Capture the cell that displays the provided text and extract its [X, Y] central coordinate. 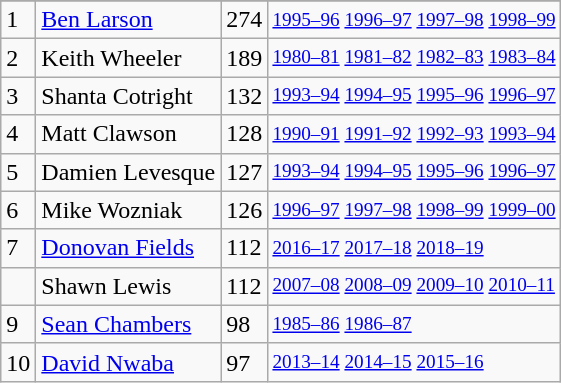
98 [244, 324]
128 [244, 134]
Mike Wozniak [128, 210]
Sean Chambers [128, 324]
1995–96 1996–97 1997–98 1998–99 [414, 20]
Keith Wheeler [128, 58]
1985–86 1986–87 [414, 324]
David Nwaba [128, 362]
Damien Levesque [128, 172]
Donovan Fields [128, 248]
127 [244, 172]
2013–14 2014–15 2015–16 [414, 362]
2 [18, 58]
9 [18, 324]
97 [244, 362]
189 [244, 58]
1980–81 1981–82 1982–83 1983–84 [414, 58]
10 [18, 362]
2007–08 2008–09 2009–10 2010–11 [414, 286]
1996–97 1997–98 1998–99 1999–00 [414, 210]
Shanta Cotright [128, 96]
3 [18, 96]
Matt Clawson [128, 134]
1 [18, 20]
Shawn Lewis [128, 286]
4 [18, 134]
5 [18, 172]
274 [244, 20]
Ben Larson [128, 20]
2016–17 2017–18 2018–19 [414, 248]
132 [244, 96]
126 [244, 210]
1990–91 1991–92 1992–93 1993–94 [414, 134]
7 [18, 248]
6 [18, 210]
